Output the (X, Y) coordinate of the center of the cell containing the given text.  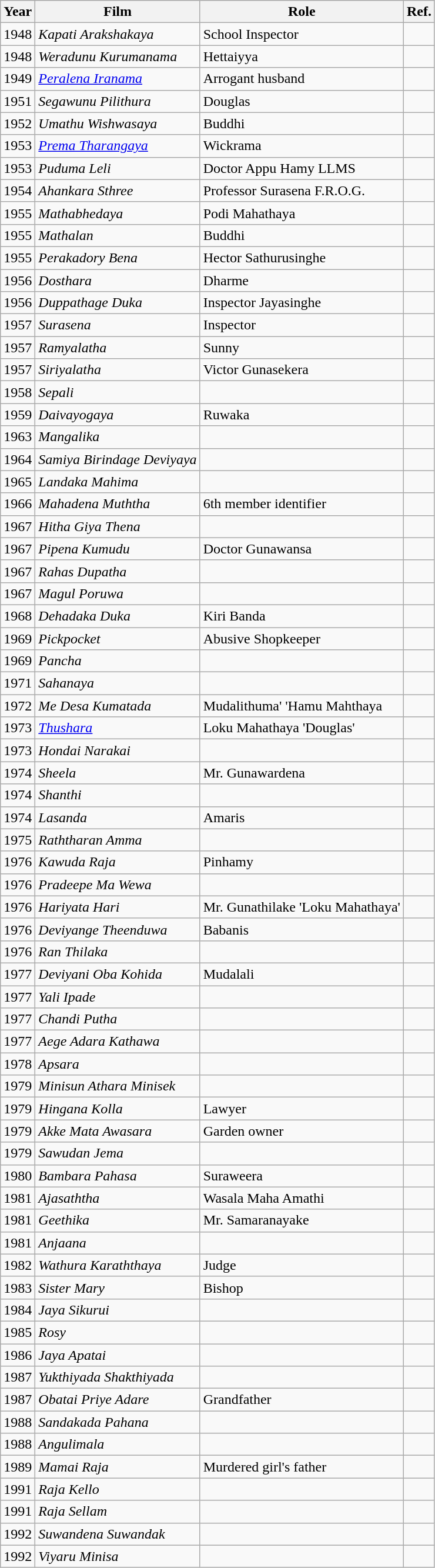
Kawuda Raja (118, 862)
Apsara (118, 1064)
Arrogant husband (302, 79)
Douglas (302, 101)
Hitha Giya Thena (118, 526)
1975 (18, 840)
Aege Adara Kathawa (118, 1042)
Yukthiyada Shakthiyada (118, 1377)
Chandi Putha (118, 1019)
Anjaana (118, 1243)
Sepali (118, 392)
Deviyange Theenduwa (118, 929)
Suraweera (302, 1176)
Lawyer (302, 1109)
Murdered girl's father (302, 1467)
Samiya Birindage Deviyaya (118, 459)
Year (18, 12)
Hingana Kolla (118, 1109)
Babanis (302, 929)
Pipena Kumudu (118, 549)
1980 (18, 1176)
Mathabhedaya (118, 213)
Jaya Apatai (118, 1355)
Abusive Shopkeeper (302, 638)
Pancha (118, 661)
1959 (18, 415)
Garden owner (302, 1131)
Thushara (118, 728)
Jaya Sikurui (118, 1310)
Angulimala (118, 1444)
6th member identifier (302, 504)
Amaris (302, 818)
Shanthi (118, 795)
Bambara Pahasa (118, 1176)
Landaka Mahima (118, 482)
Pickpocket (118, 638)
Inspector (302, 325)
Sister Mary (118, 1287)
Wickrama (302, 146)
Hettaiyya (302, 56)
Kiri Banda (302, 616)
Doctor Gunawansa (302, 549)
Surasena (118, 325)
Film (118, 12)
Dosthara (118, 281)
Inspector Jayasinghe (302, 303)
Mudalali (302, 974)
Puduma Leli (118, 168)
1963 (18, 437)
1958 (18, 392)
Bishop (302, 1287)
Grandfather (302, 1400)
Mangalika (118, 437)
Raja Kello (118, 1489)
Ramyalatha (118, 348)
1985 (18, 1332)
1965 (18, 482)
1989 (18, 1467)
Hariyata Hari (118, 907)
1952 (18, 124)
Akke Mata Awasara (118, 1131)
Rahas Dupatha (118, 571)
Magul Poruwa (118, 593)
Mr. Gunawardena (302, 773)
Deviyani Oba Kohida (118, 974)
Sahanaya (118, 683)
1964 (18, 459)
Mathalan (118, 235)
1966 (18, 504)
1978 (18, 1064)
Sandakada Pahana (118, 1422)
1968 (18, 616)
Hondai Narakai (118, 750)
Perakadory Bena (118, 258)
Mudalithuma' 'Hamu Mahthaya (302, 706)
Pradeepe Ma Wewa (118, 885)
Sawudan Jema (118, 1153)
Hector Sathurusinghe (302, 258)
Ahankara Sthree (118, 191)
Minisun Athara Minisek (118, 1086)
1972 (18, 706)
1949 (18, 79)
Wasala Maha Amathi (302, 1198)
Geethika (118, 1220)
Podi Mahathaya (302, 213)
Siriyalatha (118, 370)
Ran Thilaka (118, 952)
Prema Tharangaya (118, 146)
Raja Sellam (118, 1512)
Mr. Gunathilake 'Loku Mahathaya' (302, 907)
Weradunu Kurumanama (118, 56)
Doctor Appu Hamy LLMS (302, 168)
Pinhamy (302, 862)
School Inspector (302, 34)
Ref. (419, 12)
Mahadena Muththa (118, 504)
1971 (18, 683)
Victor Gunasekera (302, 370)
Dharme (302, 281)
Dehadaka Duka (118, 616)
Peralena Iranama (118, 79)
Wathura Karaththaya (118, 1265)
Rosy (118, 1332)
Daivayogaya (118, 415)
1954 (18, 191)
1982 (18, 1265)
Sheela (118, 773)
Umathu Wishwasaya (118, 124)
Ajasaththa (118, 1198)
1986 (18, 1355)
Raththaran Amma (118, 840)
Ruwaka (302, 415)
Role (302, 12)
Obatai Priye Adare (118, 1400)
Me Desa Kumatada (118, 706)
Duppathage Duka (118, 303)
Segawunu Pilithura (118, 101)
1984 (18, 1310)
1951 (18, 101)
Professor Surasena F.R.O.G. (302, 191)
Kapati Arakshakaya (118, 34)
Suwandena Suwandak (118, 1534)
Lasanda (118, 818)
Sunny (302, 348)
Viyaru Minisa (118, 1556)
Mr. Samaranayake (302, 1220)
Loku Mahathaya 'Douglas' (302, 728)
Mamai Raja (118, 1467)
Judge (302, 1265)
Yali Ipade (118, 997)
1983 (18, 1287)
